Determine the [x, y] coordinate at the center of the cell enclosing the given text.  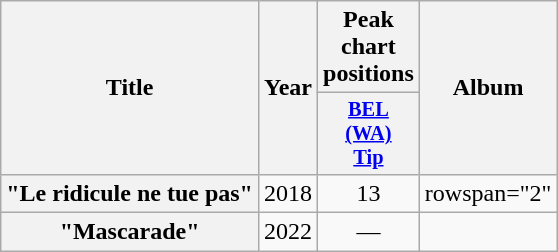
"Mascarade" [130, 232]
Album [488, 88]
— [369, 232]
Peak chart positions [369, 47]
Year [288, 88]
Title [130, 88]
2022 [288, 232]
rowspan="2" [488, 193]
2018 [288, 193]
13 [369, 193]
"Le ridicule ne tue pas" [130, 193]
BEL(WA)Tip [369, 134]
